Search for the cell housing the specified text and yield its (x, y) center coordinate. 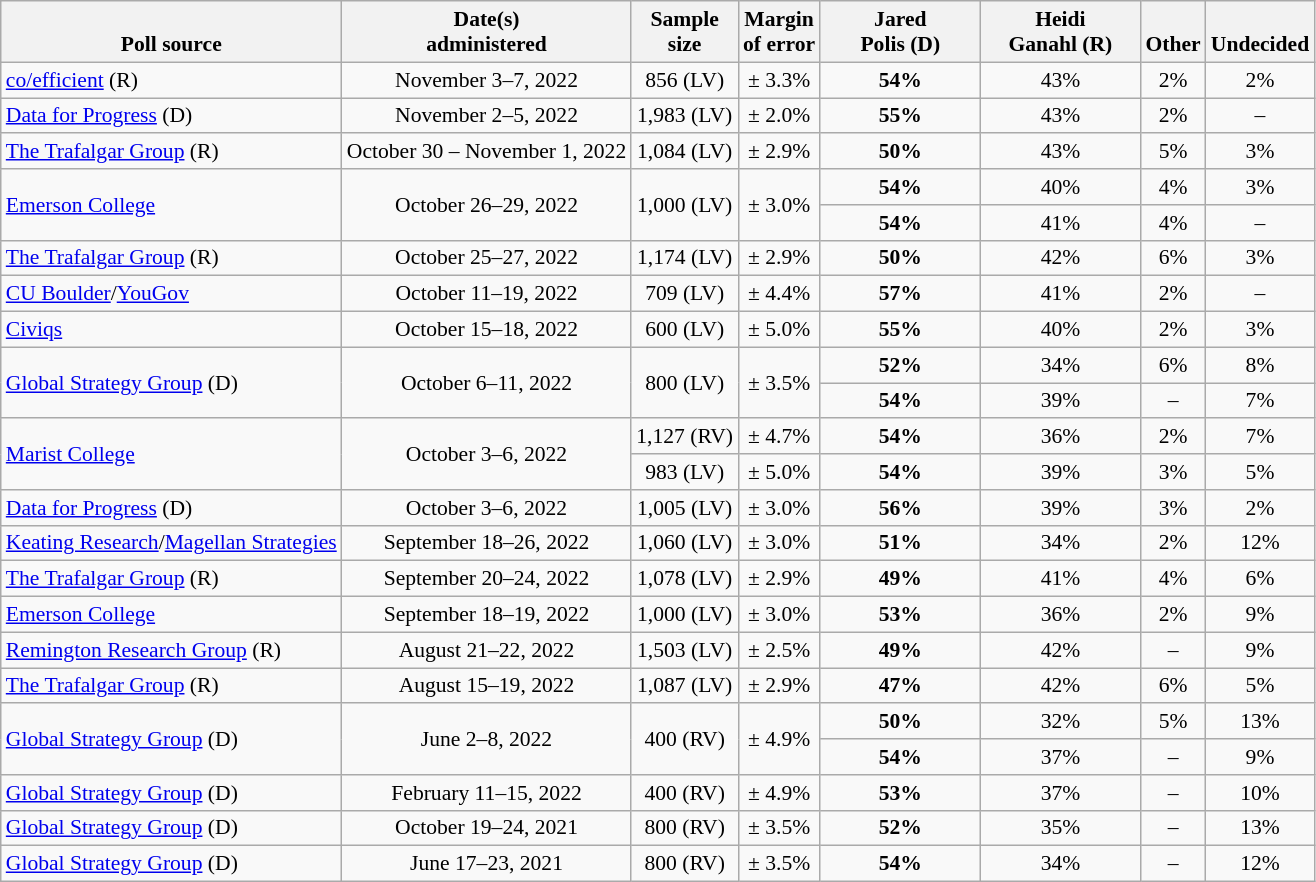
February 11–15, 2022 (487, 793)
1,127 (RV) (684, 437)
1,060 (LV) (684, 543)
600 (LV) (684, 330)
October 6–11, 2022 (487, 382)
1,983 (LV) (684, 116)
1,005 (LV) (684, 508)
± 4.7% (779, 437)
51% (900, 543)
± 4.4% (779, 294)
10% (1260, 793)
Poll source (172, 32)
35% (1060, 828)
1,078 (LV) (684, 579)
October 25–27, 2022 (487, 258)
October 19–24, 2021 (487, 828)
Other (1172, 32)
June 2–8, 2022 (487, 740)
1,084 (LV) (684, 152)
709 (LV) (684, 294)
47% (900, 686)
October 26–29, 2022 (487, 204)
8% (1260, 365)
co/efficient (R) (172, 80)
± 2.5% (779, 650)
October 15–18, 2022 (487, 330)
CU Boulder/YouGov (172, 294)
HeidiGanahl (R) (1060, 32)
Marginof error (779, 32)
October 11–19, 2022 (487, 294)
JaredPolis (D) (900, 32)
September 18–19, 2022 (487, 615)
August 15–19, 2022 (487, 686)
Remington Research Group (R) (172, 650)
1,503 (LV) (684, 650)
Date(s)administered (487, 32)
September 18–26, 2022 (487, 543)
800 (LV) (684, 382)
57% (900, 294)
Undecided (1260, 32)
November 2–5, 2022 (487, 116)
Civiqs (172, 330)
± 2.0% (779, 116)
June 17–23, 2021 (487, 864)
August 21–22, 2022 (487, 650)
Samplesize (684, 32)
Marist College (172, 454)
856 (LV) (684, 80)
Keating Research/Magellan Strategies (172, 543)
October 30 – November 1, 2022 (487, 152)
September 20–24, 2022 (487, 579)
1,174 (LV) (684, 258)
983 (LV) (684, 472)
56% (900, 508)
32% (1060, 722)
± 3.3% (779, 80)
1,087 (LV) (684, 686)
November 3–7, 2022 (487, 80)
